Return [x, y] of the center of cell containing provided text 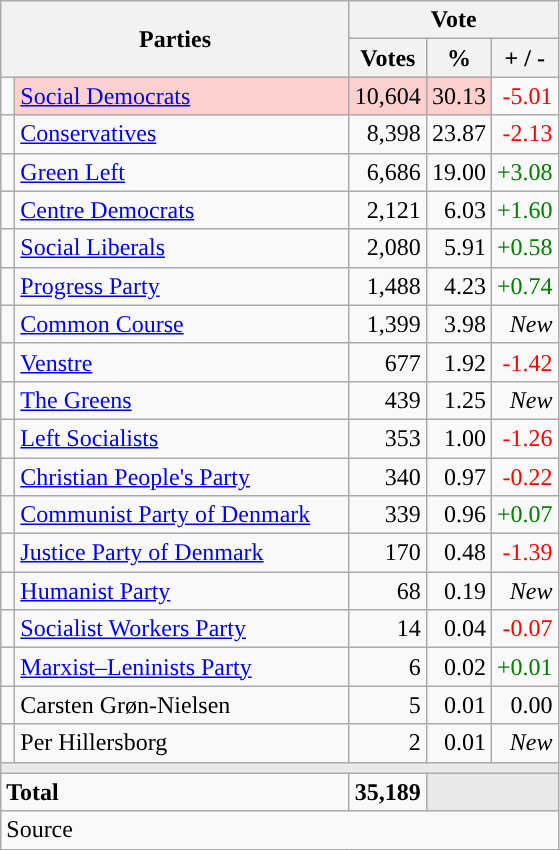
1.00 [458, 438]
Green Left [182, 172]
0.97 [458, 477]
1.92 [458, 362]
0.19 [458, 591]
0.02 [458, 667]
-1.26 [524, 438]
68 [388, 591]
Justice Party of Denmark [182, 553]
+3.08 [524, 172]
Total [176, 792]
3.98 [458, 324]
8,398 [388, 134]
-0.07 [524, 629]
Parties [176, 39]
1,488 [388, 286]
Humanist Party [182, 591]
Vote [454, 20]
14 [388, 629]
439 [388, 400]
-1.42 [524, 362]
+0.58 [524, 248]
339 [388, 515]
Social Liberals [182, 248]
0.04 [458, 629]
The Greens [182, 400]
Carsten Grøn-Nielsen [182, 705]
+1.60 [524, 210]
677 [388, 362]
+0.07 [524, 515]
Communist Party of Denmark [182, 515]
340 [388, 477]
6 [388, 667]
+0.01 [524, 667]
Venstre [182, 362]
-1.39 [524, 553]
Votes [388, 58]
19.00 [458, 172]
Centre Democrats [182, 210]
23.87 [458, 134]
6,686 [388, 172]
353 [388, 438]
2,121 [388, 210]
4.23 [458, 286]
+0.74 [524, 286]
+ / - [524, 58]
-2.13 [524, 134]
10,604 [388, 96]
-5.01 [524, 96]
Conservatives [182, 134]
% [458, 58]
Per Hillersborg [182, 743]
Source [280, 830]
0.00 [524, 705]
1,399 [388, 324]
-0.22 [524, 477]
170 [388, 553]
0.96 [458, 515]
0.48 [458, 553]
35,189 [388, 792]
Progress Party [182, 286]
1.25 [458, 400]
Socialist Workers Party [182, 629]
5.91 [458, 248]
Social Democrats [182, 96]
Christian People's Party [182, 477]
30.13 [458, 96]
6.03 [458, 210]
Marxist–Leninists Party [182, 667]
2,080 [388, 248]
Common Course [182, 324]
5 [388, 705]
Left Socialists [182, 438]
2 [388, 743]
